Find where the given text appears and provide that cell's center as [x, y] coordinate. 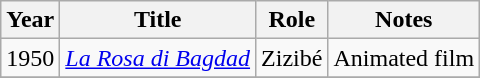
La Rosa di Bagdad [158, 58]
Year [30, 20]
Animated film [404, 58]
Zizibé [292, 58]
Title [158, 20]
Notes [404, 20]
1950 [30, 58]
Role [292, 20]
